Extract the (x, y) coordinate from the center of the cell holding the provided text.  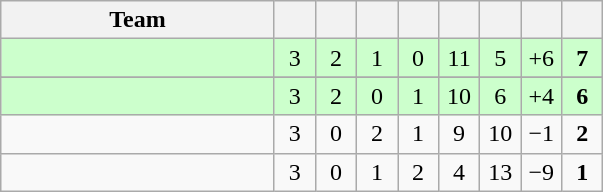
Team (138, 20)
5 (500, 58)
11 (460, 58)
+4 (542, 96)
7 (582, 58)
−1 (542, 134)
−9 (542, 172)
13 (500, 172)
+6 (542, 58)
4 (460, 172)
9 (460, 134)
